Capture the cell that displays the provided text and extract its [X, Y] central coordinate. 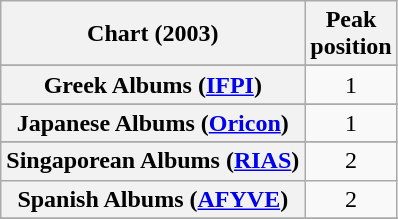
Greek Albums (IFPI) [153, 85]
Peakposition [351, 34]
Singaporean Albums (RIAS) [153, 161]
Chart (2003) [153, 34]
Japanese Albums (Oricon) [153, 123]
Spanish Albums (AFYVE) [153, 199]
